Detect which cell encompasses the target text, then output its [x, y] center coordinate. 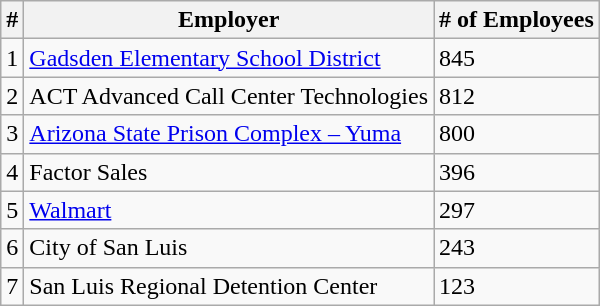
1 [12, 58]
City of San Luis [229, 248]
6 [12, 248]
123 [517, 286]
297 [517, 210]
Walmart [229, 210]
# [12, 20]
3 [12, 134]
Gadsden Elementary School District [229, 58]
Employer [229, 20]
243 [517, 248]
396 [517, 172]
2 [12, 96]
# of Employees [517, 20]
845 [517, 58]
San Luis Regional Detention Center [229, 286]
5 [12, 210]
Factor Sales [229, 172]
7 [12, 286]
ACT Advanced Call Center Technologies [229, 96]
800 [517, 134]
Arizona State Prison Complex – Yuma [229, 134]
812 [517, 96]
4 [12, 172]
